Scan for the cell matching the given text and deliver its [X, Y] coordinate at center. 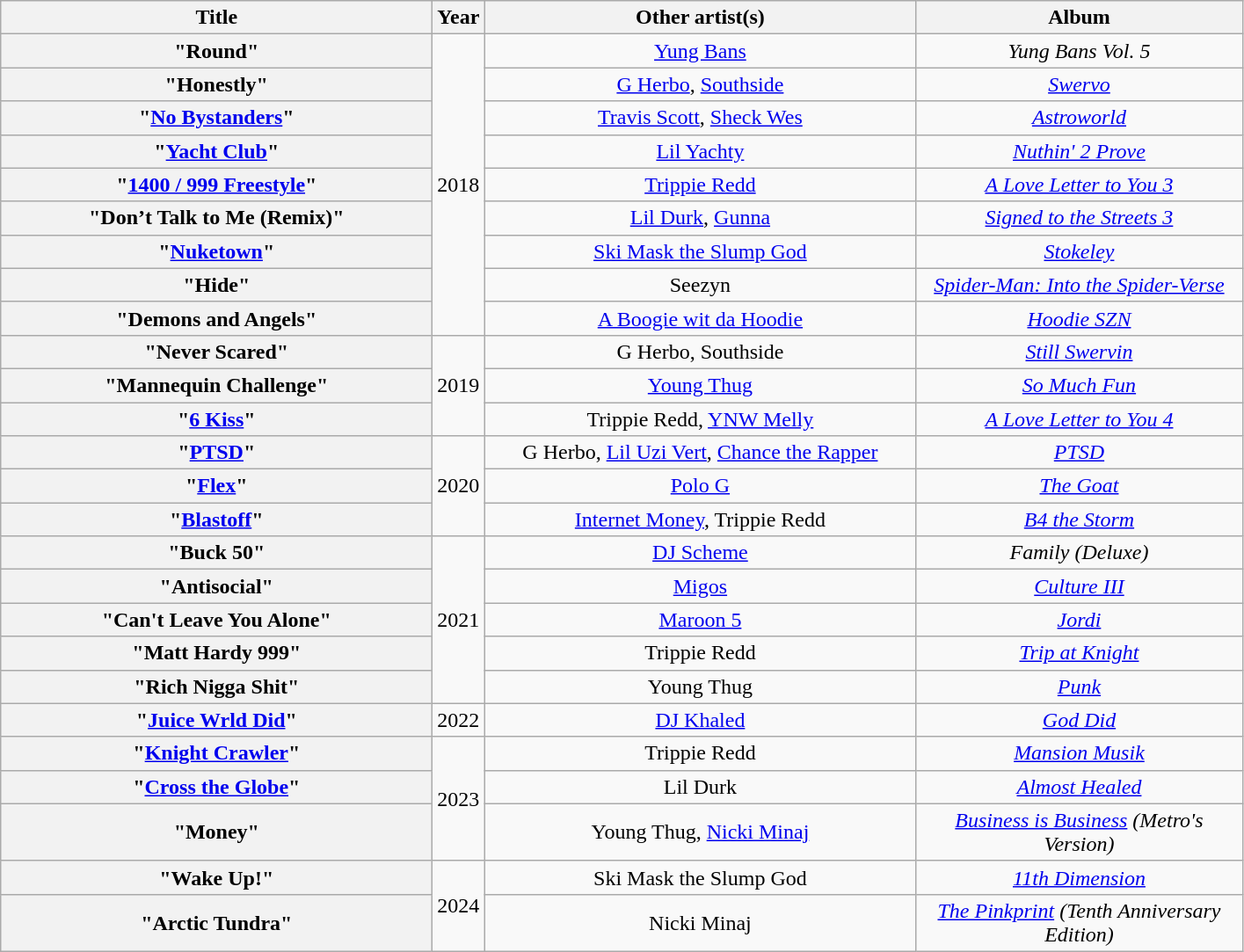
Year [459, 18]
"Money" [216, 832]
"Hide" [216, 285]
B4 the Storm [1080, 520]
"Honestly" [216, 84]
"Never Scared" [216, 352]
Swervo [1080, 84]
"Cross the Globe" [216, 787]
"Knight Crawler" [216, 753]
Nicki Minaj [700, 923]
Still Swervin [1080, 352]
"Blastoff" [216, 520]
"Antisocial" [216, 586]
"6 Kiss" [216, 419]
A Love Letter to You 4 [1080, 419]
Culture III [1080, 586]
Signed to the Streets 3 [1080, 218]
So Much Fun [1080, 385]
G Herbo, Lil Uzi Vert, Chance the Rapper [700, 453]
DJ Khaled [700, 720]
Yung Bans [700, 51]
Maroon 5 [700, 620]
The Pinkprint (Tenth Anniversary Edition) [1080, 923]
2022 [459, 720]
Title [216, 18]
A Boogie wit da Hoodie [700, 318]
Young Thug, Nicki Minaj [700, 832]
"PTSD" [216, 453]
"Arctic Tundra" [216, 923]
"Mannequin Challenge" [216, 385]
"Buck 50" [216, 553]
Travis Scott, Sheck Wes [700, 118]
Internet Money, Trippie Redd [700, 520]
"Wake Up!" [216, 877]
God Did [1080, 720]
Mansion Musik [1080, 753]
DJ Scheme [700, 553]
Trip at Knight [1080, 653]
Almost Healed [1080, 787]
Family (Deluxe) [1080, 553]
Jordi [1080, 620]
Lil Durk [700, 787]
Astroworld [1080, 118]
Business is Business (Metro's Version) [1080, 832]
Stokeley [1080, 251]
"Don’t Talk to Me (Remix)" [216, 218]
The Goat [1080, 486]
Lil Durk, Gunna [700, 218]
Lil Yachty [700, 151]
Punk [1080, 687]
2023 [459, 798]
Album [1080, 18]
Hoodie SZN [1080, 318]
"Can't Leave You Alone" [216, 620]
2018 [459, 185]
"Nuketown" [216, 251]
Nuthin' 2 Prove [1080, 151]
Seezyn [700, 285]
2020 [459, 486]
A Love Letter to You 3 [1080, 185]
"Matt Hardy 999" [216, 653]
2024 [459, 905]
"No Bystanders" [216, 118]
Migos [700, 586]
2021 [459, 620]
Trippie Redd, YNW Melly [700, 419]
Other artist(s) [700, 18]
"Demons and Angels" [216, 318]
Spider-Man: Into the Spider-Verse [1080, 285]
11th Dimension [1080, 877]
PTSD [1080, 453]
"Rich Nigga Shit" [216, 687]
2019 [459, 385]
Yung Bans Vol. 5 [1080, 51]
"Round" [216, 51]
"Flex" [216, 486]
"Yacht Club" [216, 151]
"1400 / 999 Freestyle" [216, 185]
"Juice Wrld Did" [216, 720]
Polo G [700, 486]
